Pinpoint the cell where the given text exists, returning its [X, Y] midpoint coordinate. 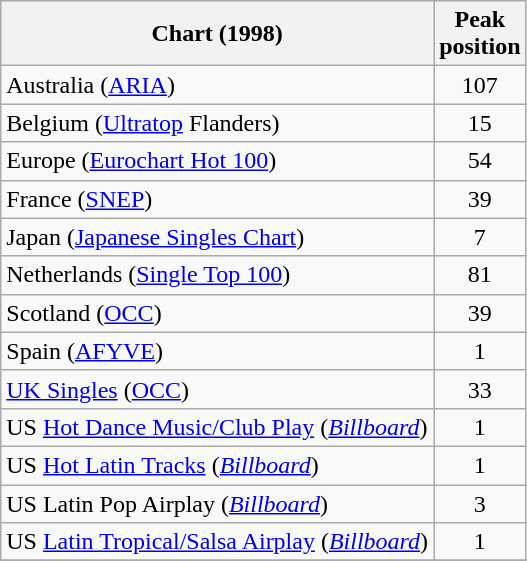
UK Singles (OCC) [218, 389]
81 [480, 275]
33 [480, 389]
US Hot Dance Music/Club Play (Billboard) [218, 427]
Australia (ARIA) [218, 85]
Chart (1998) [218, 34]
Scotland (OCC) [218, 313]
Spain (AFYVE) [218, 351]
15 [480, 123]
US Latin Pop Airplay (Billboard) [218, 503]
7 [480, 237]
107 [480, 85]
France (SNEP) [218, 199]
US Latin Tropical/Salsa Airplay (Billboard) [218, 542]
54 [480, 161]
US Hot Latin Tracks (Billboard) [218, 465]
Europe (Eurochart Hot 100) [218, 161]
Netherlands (Single Top 100) [218, 275]
Belgium (Ultratop Flanders) [218, 123]
3 [480, 503]
Peakposition [480, 34]
Japan (Japanese Singles Chart) [218, 237]
